Detect which cell encompasses the target text, then output its (x, y) center coordinate. 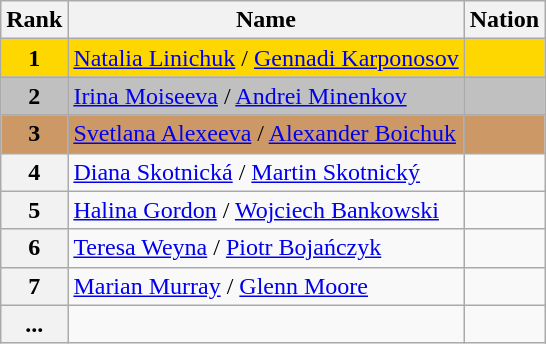
6 (34, 248)
Diana Skotnická / Martin Skotnický (266, 172)
Irina Moiseeva / Andrei Minenkov (266, 96)
Nation (504, 20)
Halina Gordon / Wojciech Bankowski (266, 210)
Name (266, 20)
Rank (34, 20)
5 (34, 210)
2 (34, 96)
1 (34, 58)
Svetlana Alexeeva / Alexander Boichuk (266, 134)
... (34, 324)
7 (34, 286)
4 (34, 172)
Natalia Linichuk / Gennadi Karponosov (266, 58)
Marian Murray / Glenn Moore (266, 286)
Teresa Weyna / Piotr Bojańczyk (266, 248)
3 (34, 134)
